Detect which cell encompasses the target text, then output its (x, y) center coordinate. 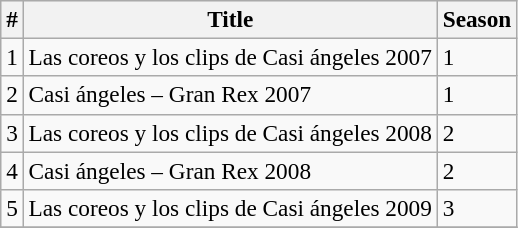
5 (12, 208)
Season (476, 19)
Las coreos y los clips de Casi ángeles 2007 (230, 57)
Casi ángeles – Gran Rex 2007 (230, 95)
Las coreos y los clips de Casi ángeles 2009 (230, 208)
Casi ángeles – Gran Rex 2008 (230, 170)
4 (12, 170)
Las coreos y los clips de Casi ángeles 2008 (230, 133)
# (12, 19)
Title (230, 19)
